Detect which cell encompasses the target text, then output its (X, Y) center coordinate. 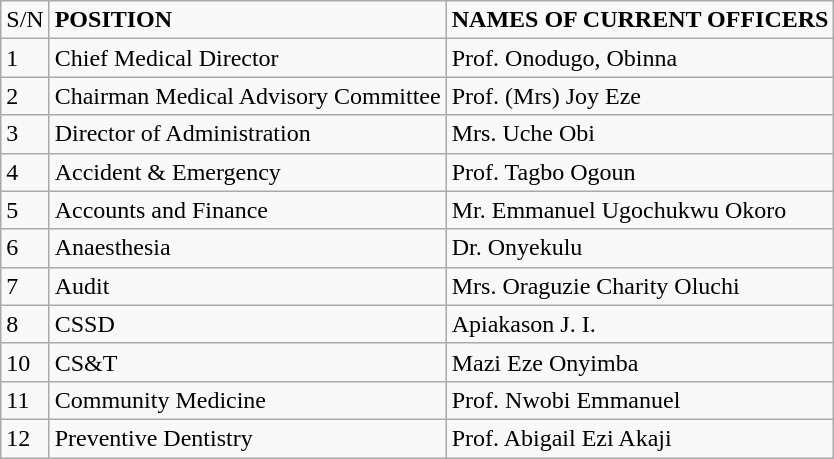
6 (25, 248)
CS&T (248, 362)
Mrs. Uche Obi (640, 134)
Preventive Dentistry (248, 438)
Chief Medical Director (248, 58)
S/N (25, 20)
Mrs. Oraguzie Charity Oluchi (640, 286)
CSSD (248, 324)
3 (25, 134)
Prof. Onodugo, Obinna (640, 58)
5 (25, 210)
Chairman Medical Advisory Committee (248, 96)
12 (25, 438)
Community Medicine (248, 400)
Director of Administration (248, 134)
Prof. (Mrs) Joy Eze (640, 96)
Mr. Emmanuel Ugochukwu Okoro (640, 210)
10 (25, 362)
Mazi Eze Onyimba (640, 362)
NAMES OF CURRENT OFFICERS (640, 20)
Dr. Onyekulu (640, 248)
Accounts and Finance (248, 210)
Audit (248, 286)
Prof. Nwobi Emmanuel (640, 400)
Prof. Abigail Ezi Akaji (640, 438)
4 (25, 172)
2 (25, 96)
8 (25, 324)
11 (25, 400)
1 (25, 58)
Accident & Emergency (248, 172)
Prof. Tagbo Ogoun (640, 172)
7 (25, 286)
Anaesthesia (248, 248)
Apiakason J. I. (640, 324)
POSITION (248, 20)
